Return (x, y) of the center of cell containing provided text 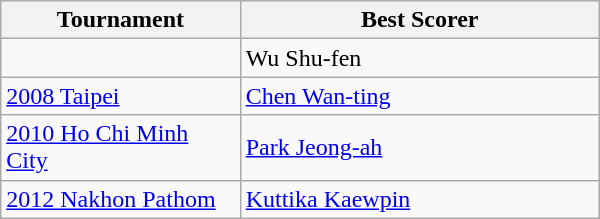
Chen Wan-ting (420, 96)
Kuttika Kaewpin (420, 199)
Park Jeong-ah (420, 148)
2008 Taipei (120, 96)
Best Scorer (420, 20)
2010 Ho Chi Minh City (120, 148)
Tournament (120, 20)
2012 Nakhon Pathom (120, 199)
Wu Shu-fen (420, 58)
